Find where the given text appears and provide that cell's center as (X, Y) coordinate. 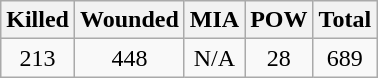
POW (279, 20)
Wounded (129, 20)
213 (38, 58)
28 (279, 58)
Total (345, 20)
N/A (214, 58)
689 (345, 58)
Killed (38, 20)
448 (129, 58)
MIA (214, 20)
